Provide the (X, Y) coordinate of the cell's center where the given text is located.  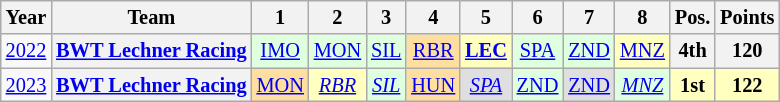
120 (747, 51)
1 (280, 17)
7 (589, 17)
Team (151, 17)
Pos. (692, 17)
HUN (433, 85)
4th (692, 51)
Points (747, 17)
IMO (280, 51)
LEC (486, 51)
3 (386, 17)
2023 (26, 85)
4 (433, 17)
2022 (26, 51)
1st (692, 85)
122 (747, 85)
Year (26, 17)
5 (486, 17)
2 (338, 17)
8 (642, 17)
6 (538, 17)
